Extract the [X, Y] coordinate from the center of the cell holding the provided text.  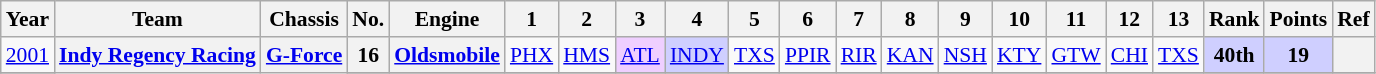
1 [532, 19]
KTY [1019, 55]
ATL [640, 55]
8 [910, 19]
40th [1234, 55]
Ref [1353, 19]
KAN [910, 55]
Team [158, 19]
Year [28, 19]
HMS [586, 55]
No. [368, 19]
PHX [532, 55]
3 [640, 19]
Chassis [304, 19]
PPIR [808, 55]
INDY [697, 55]
7 [859, 19]
10 [1019, 19]
4 [697, 19]
Points [1298, 19]
Engine [447, 19]
2001 [28, 55]
CHI [1130, 55]
13 [1178, 19]
9 [966, 19]
11 [1076, 19]
RIR [859, 55]
6 [808, 19]
16 [368, 55]
19 [1298, 55]
2 [586, 19]
GTW [1076, 55]
Oldsmobile [447, 55]
G-Force [304, 55]
Rank [1234, 19]
Indy Regency Racing [158, 55]
NSH [966, 55]
12 [1130, 19]
5 [754, 19]
